Extract the [x, y] coordinate from the center of the cell holding the provided text.  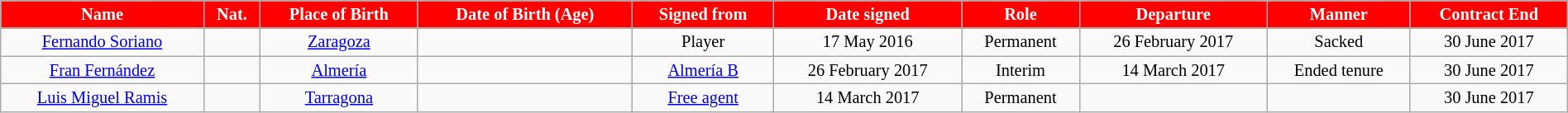
Date of Birth (Age) [525, 14]
Name [103, 14]
Zaragoza [339, 42]
Almería B [703, 70]
Departure [1173, 14]
Nat. [232, 14]
Fran Fernández [103, 70]
Ended tenure [1338, 70]
Almería [339, 70]
Manner [1338, 14]
Tarragona [339, 97]
Fernando Soriano [103, 42]
Contract End [1489, 14]
Date signed [868, 14]
Place of Birth [339, 14]
Role [1021, 14]
Signed from [703, 14]
Sacked [1338, 42]
Player [703, 42]
Luis Miguel Ramis [103, 97]
Free agent [703, 97]
17 May 2016 [868, 42]
Interim [1021, 70]
